Identify which cell holds the provided text, then report its (X, Y) central coordinate. 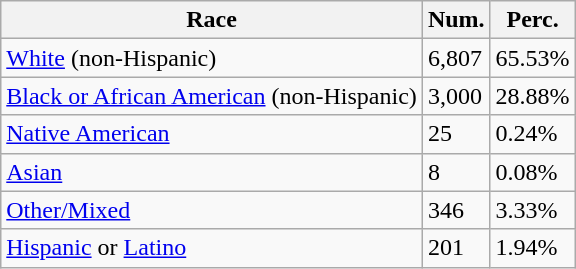
3.33% (532, 210)
6,807 (456, 58)
0.08% (532, 172)
Hispanic or Latino (212, 248)
3,000 (456, 96)
0.24% (532, 134)
Perc. (532, 20)
25 (456, 134)
Asian (212, 172)
346 (456, 210)
Race (212, 20)
White (non-Hispanic) (212, 58)
65.53% (532, 58)
Num. (456, 20)
1.94% (532, 248)
Other/Mixed (212, 210)
Native American (212, 134)
8 (456, 172)
Black or African American (non-Hispanic) (212, 96)
201 (456, 248)
28.88% (532, 96)
